Determine the [X, Y] coordinate at the center of the cell enclosing the given text.  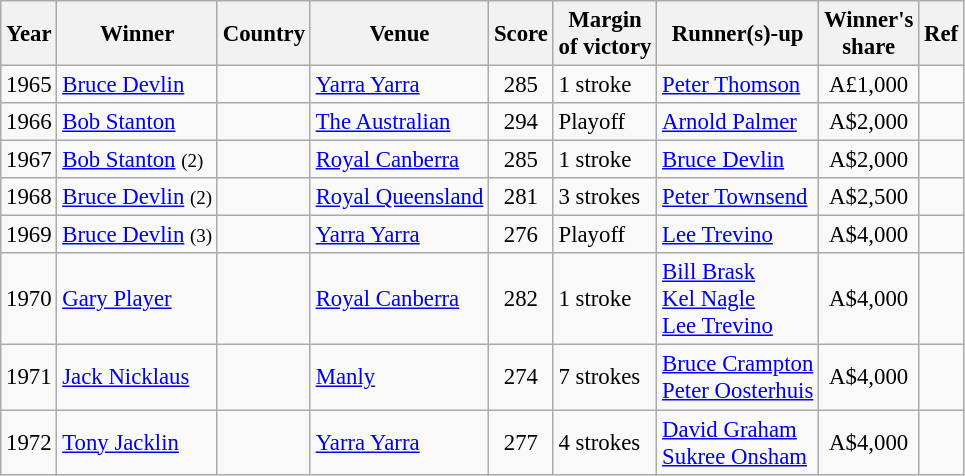
Ref [942, 34]
1966 [29, 122]
Jack Nicklaus [138, 378]
274 [522, 378]
1970 [29, 300]
Peter Thomson [738, 85]
Gary Player [138, 300]
4 strokes [605, 442]
Bruce Devlin (3) [138, 235]
Tony Jacklin [138, 442]
Bruce Crampton Peter Oosterhuis [738, 378]
Runner(s)-up [738, 34]
3 strokes [605, 197]
1969 [29, 235]
Winner [138, 34]
Bob Stanton (2) [138, 160]
277 [522, 442]
Bill Brask Kel Nagle Lee Trevino [738, 300]
276 [522, 235]
1972 [29, 442]
A£1,000 [869, 85]
Marginof victory [605, 34]
The Australian [399, 122]
7 strokes [605, 378]
281 [522, 197]
Peter Townsend [738, 197]
Year [29, 34]
282 [522, 300]
Royal Queensland [399, 197]
Arnold Palmer [738, 122]
1965 [29, 85]
1968 [29, 197]
Venue [399, 34]
294 [522, 122]
Score [522, 34]
Bruce Devlin (2) [138, 197]
Lee Trevino [738, 235]
Winner'sshare [869, 34]
Bob Stanton [138, 122]
Manly [399, 378]
1967 [29, 160]
A$2,500 [869, 197]
David Graham Sukree Onsham [738, 442]
Country [264, 34]
1971 [29, 378]
